Pinpoint the cell where the given text exists, returning its [x, y] midpoint coordinate. 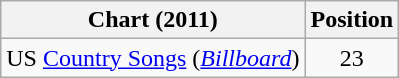
23 [352, 58]
US Country Songs (Billboard) [153, 58]
Chart (2011) [153, 20]
Position [352, 20]
